Scan for the cell matching the given text and deliver its [x, y] coordinate at center. 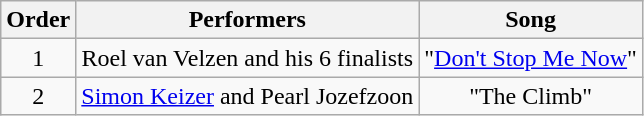
"The Climb" [531, 96]
Song [531, 20]
1 [38, 58]
"Don't Stop Me Now" [531, 58]
Order [38, 20]
2 [38, 96]
Roel van Velzen and his 6 finalists [248, 58]
Performers [248, 20]
Simon Keizer and Pearl Jozefzoon [248, 96]
